Pinpoint the cell where the given text exists, returning its [X, Y] midpoint coordinate. 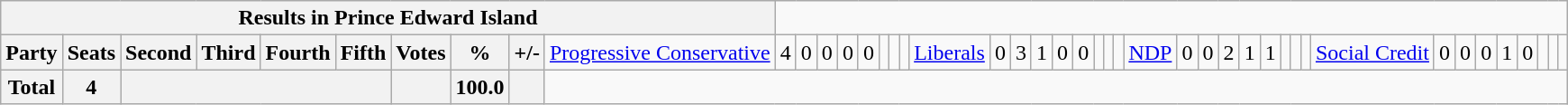
Third [229, 52]
Votes [421, 52]
Liberals [950, 52]
Second [159, 52]
Results in Prince Edward Island [387, 18]
3 [1020, 52]
Social Credit [1372, 52]
% [479, 52]
+/- [526, 52]
Seats [91, 52]
100.0 [479, 87]
Total [32, 87]
Fourth [297, 52]
Party [32, 52]
2 [1229, 52]
Progressive Conservative [660, 52]
Fifth [363, 52]
NDP [1150, 52]
